Find where the given text appears and provide that cell's center as (X, Y) coordinate. 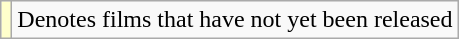
Denotes films that have not yet been released (235, 20)
